Scan for the cell matching the given text and deliver its [x, y] coordinate at center. 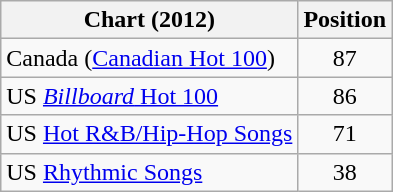
38 [345, 172]
Position [345, 20]
US Hot R&B/Hip-Hop Songs [150, 134]
US Billboard Hot 100 [150, 96]
86 [345, 96]
87 [345, 58]
Chart (2012) [150, 20]
US Rhythmic Songs [150, 172]
Canada (Canadian Hot 100) [150, 58]
71 [345, 134]
